Locate the cell with the specified text and output its (X, Y) center coordinate. 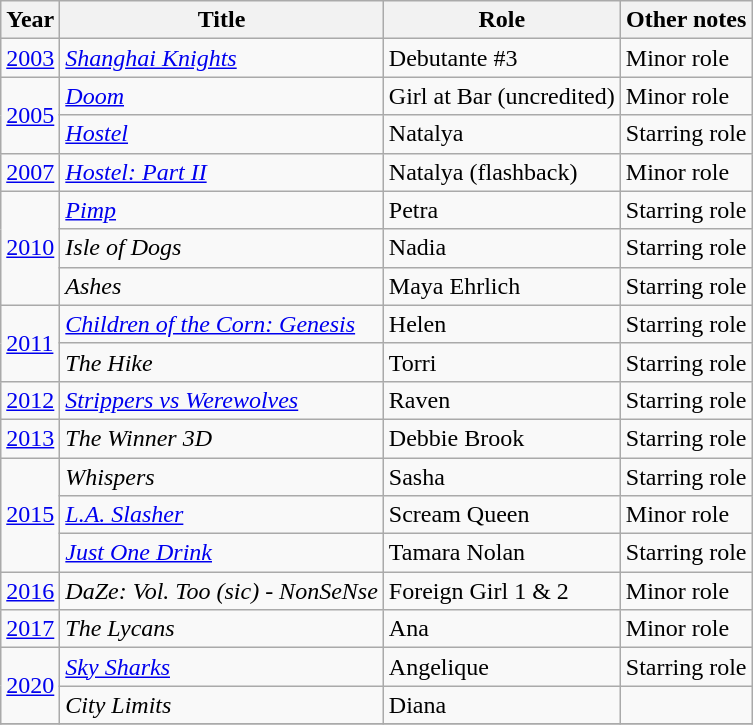
Sky Sharks (222, 667)
2015 (30, 515)
Maya Ehrlich (502, 286)
2005 (30, 115)
Children of the Corn: Genesis (222, 324)
Natalya (flashback) (502, 172)
2007 (30, 172)
Foreign Girl 1 & 2 (502, 591)
Isle of Dogs (222, 248)
Torri (502, 362)
Strippers vs Werewolves (222, 400)
City Limits (222, 705)
2016 (30, 591)
Debbie Brook (502, 438)
2012 (30, 400)
The Hike (222, 362)
Sasha (502, 477)
Ana (502, 629)
Debutante #3 (502, 58)
Ashes (222, 286)
Just One Drink (222, 553)
Other notes (686, 20)
2020 (30, 686)
2010 (30, 248)
Petra (502, 210)
Nadia (502, 248)
Year (30, 20)
Hostel (222, 134)
L.A. Slasher (222, 515)
Hostel: Part II (222, 172)
2011 (30, 343)
Diana (502, 705)
Raven (502, 400)
Doom (222, 96)
DaZe: Vol. Too (sic) - NonSeNse (222, 591)
2003 (30, 58)
Whispers (222, 477)
Angelique (502, 667)
Helen (502, 324)
Pimp (222, 210)
The Lycans (222, 629)
Tamara Nolan (502, 553)
Title (222, 20)
Scream Queen (502, 515)
Shanghai Knights (222, 58)
2013 (30, 438)
The Winner 3D (222, 438)
Natalya (502, 134)
Role (502, 20)
2017 (30, 629)
Girl at Bar (uncredited) (502, 96)
